Determine the (x, y) coordinate at the center of the cell enclosing the given text.  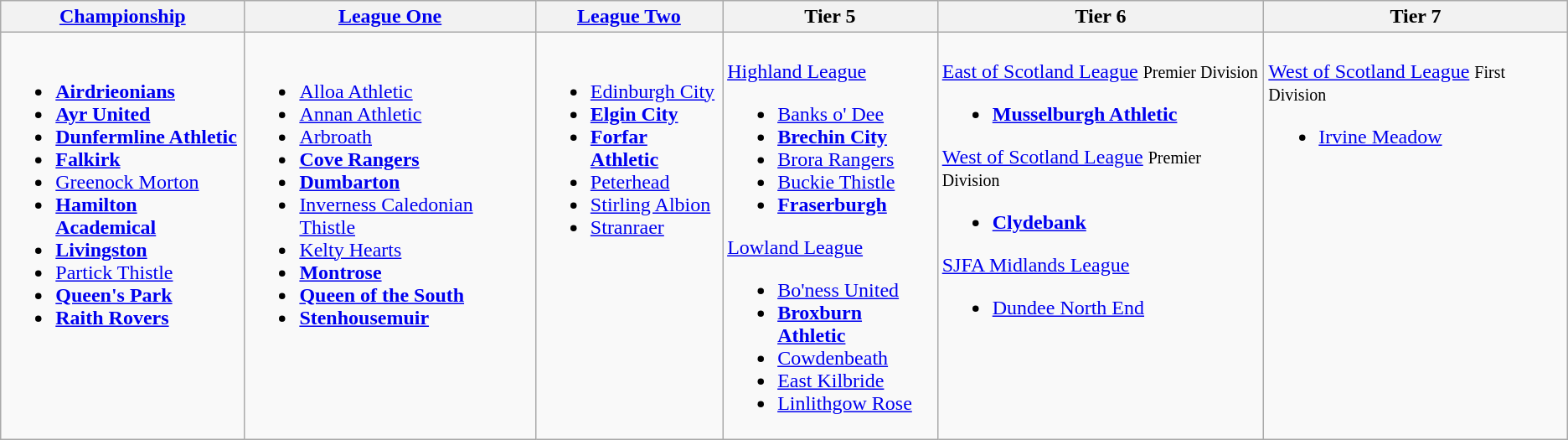
League Two (628, 17)
West of Scotland League First DivisionIrvine Meadow (1416, 236)
AirdrieoniansAyr UnitedDunfermline AthleticFalkirkGreenock MortonHamilton AcademicalLivingstonPartick ThistleQueen's ParkRaith Rovers (122, 236)
Championship (122, 17)
Tier 5 (831, 17)
Edinburgh CityElgin CityForfar AthleticPeterheadStirling AlbionStranraer (628, 236)
League One (390, 17)
East of Scotland League Premier DivisionMusselburgh AthleticWest of Scotland League Premier DivisionClydebankSJFA Midlands LeagueDundee North End (1101, 236)
Tier 6 (1101, 17)
Tier 7 (1416, 17)
Alloa AthleticAnnan AthleticArbroathCove RangersDumbartonInverness Caledonian ThistleKelty HeartsMontroseQueen of the SouthStenhousemuir (390, 236)
